Return the (X, Y) coordinate for the center point of the cell that contains the specified text.  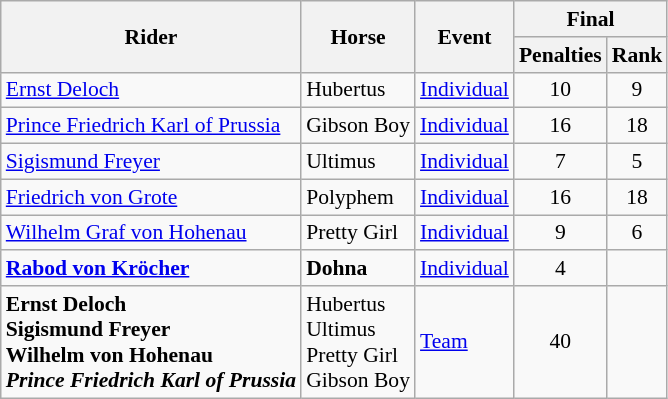
Ernst Deloch (151, 90)
7 (560, 162)
Rank (638, 55)
40 (560, 342)
Wilhelm Graf von Hohenau (151, 233)
Horse (358, 36)
Sigismund Freyer (151, 162)
Team (464, 342)
Friedrich von Grote (151, 197)
10 (560, 90)
Final (590, 19)
Prince Friedrich Karl of Prussia (151, 126)
Hubertus Ultimus Pretty Girl Gibson Boy (358, 342)
4 (560, 269)
Hubertus (358, 90)
Rider (151, 36)
Penalties (560, 55)
Event (464, 36)
5 (638, 162)
Ernst Deloch Sigismund Freyer Wilhelm von Hohenau Prince Friedrich Karl of Prussia (151, 342)
Dohna (358, 269)
Ultimus (358, 162)
Pretty Girl (358, 233)
6 (638, 233)
Polyphem (358, 197)
Rabod von Kröcher (151, 269)
Gibson Boy (358, 126)
